Capture the cell that displays the provided text and extract its [X, Y] central coordinate. 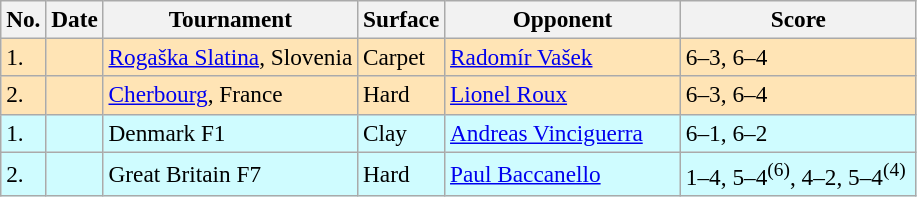
Carpet [402, 57]
Cherbourg, France [230, 95]
Date [74, 19]
Radomír Vašek [563, 57]
Rogaška Slatina, Slovenia [230, 57]
Paul Baccanello [563, 173]
Great Britain F7 [230, 173]
Opponent [563, 19]
6–1, 6–2 [798, 133]
Score [798, 19]
No. [24, 19]
Surface [402, 19]
Andreas Vinciguerra [563, 133]
Denmark F1 [230, 133]
Lionel Roux [563, 95]
Clay [402, 133]
Tournament [230, 19]
1–4, 5–4(6), 4–2, 5–4(4) [798, 173]
